Identify which cell holds the provided text, then report its [x, y] central coordinate. 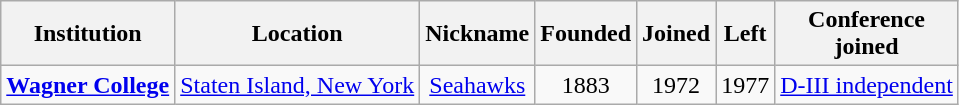
1977 [746, 85]
Staten Island, New York [298, 85]
Nickname [478, 34]
Location [298, 34]
Conferencejoined [867, 34]
Seahawks [478, 85]
1972 [676, 85]
D-III independent [867, 85]
1883 [586, 85]
Institution [88, 34]
Left [746, 34]
Founded [586, 34]
Joined [676, 34]
Wagner College [88, 85]
